Locate the cell with the specified text and output its (x, y) center coordinate. 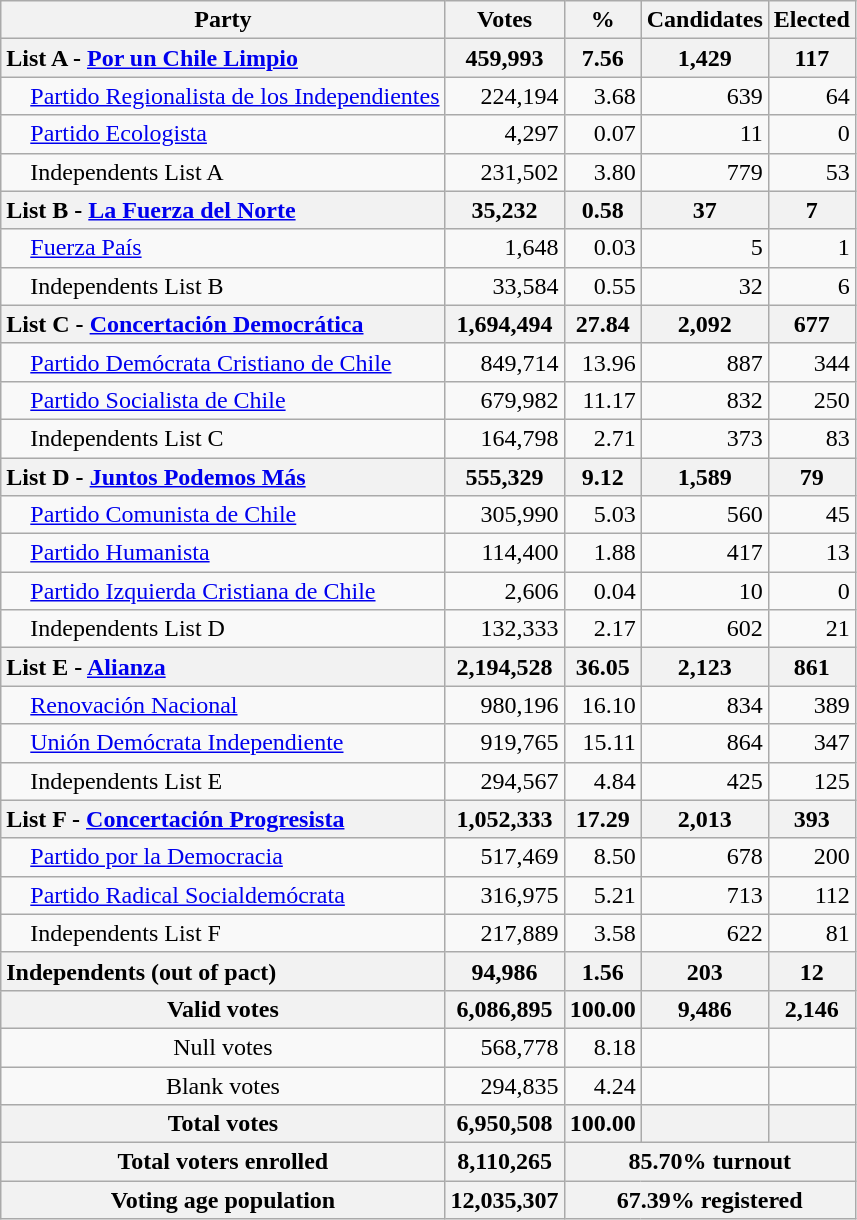
3.68 (602, 96)
79 (812, 477)
4.84 (602, 781)
779 (704, 172)
1 (812, 248)
64 (812, 96)
5 (704, 248)
36.05 (602, 667)
Valid votes (223, 1009)
32 (704, 286)
Blank votes (223, 1085)
1,589 (704, 477)
13 (812, 553)
164,798 (504, 438)
0.07 (602, 134)
Partido Socialista de Chile (223, 400)
81 (812, 933)
83 (812, 438)
12,035,307 (504, 1200)
864 (704, 743)
294,835 (504, 1085)
Independents List D (223, 629)
List E - Alianza (223, 667)
2,092 (704, 324)
1,694,494 (504, 324)
713 (704, 895)
200 (812, 857)
132,333 (504, 629)
Independents List A (223, 172)
294,567 (504, 781)
305,990 (504, 515)
4,297 (504, 134)
Partido Comunista de Chile (223, 515)
List D - Juntos Podemos Más (223, 477)
Independents List B (223, 286)
Null votes (223, 1047)
17.29 (602, 819)
425 (704, 781)
2,013 (704, 819)
678 (704, 857)
Unión Demócrata Independiente (223, 743)
Candidates (704, 20)
94,986 (504, 971)
4.24 (602, 1085)
2.71 (602, 438)
Partido Izquierda Cristiana de Chile (223, 591)
7.56 (602, 58)
45 (812, 515)
16.10 (602, 705)
Partido Demócrata Cristiano de Chile (223, 362)
832 (704, 400)
887 (704, 362)
27.84 (602, 324)
125 (812, 781)
2,146 (812, 1009)
0.03 (602, 248)
677 (812, 324)
250 (812, 400)
2,606 (504, 591)
85.70% turnout (710, 1162)
6,086,895 (504, 1009)
3.58 (602, 933)
2.17 (602, 629)
List A - Por un Chile Limpio (223, 58)
417 (704, 553)
53 (812, 172)
8.50 (602, 857)
203 (704, 971)
8,110,265 (504, 1162)
112 (812, 895)
13.96 (602, 362)
7 (812, 210)
373 (704, 438)
11.17 (602, 400)
% (602, 20)
Partido Regionalista de los Independientes (223, 96)
217,889 (504, 933)
849,714 (504, 362)
5.03 (602, 515)
8.18 (602, 1047)
117 (812, 58)
List F - Concertación Progresista (223, 819)
67.39% registered (710, 1200)
5.21 (602, 895)
List B - La Fuerza del Norte (223, 210)
3.80 (602, 172)
Partido Ecologista (223, 134)
Fuerza País (223, 248)
0.55 (602, 286)
389 (812, 705)
Votes (504, 20)
1,648 (504, 248)
12 (812, 971)
980,196 (504, 705)
1.56 (602, 971)
316,975 (504, 895)
35,232 (504, 210)
15.11 (602, 743)
602 (704, 629)
9,486 (704, 1009)
1,052,333 (504, 819)
6 (812, 286)
1,429 (704, 58)
List C - Concertación Democrática (223, 324)
11 (704, 134)
224,194 (504, 96)
Party (223, 20)
114,400 (504, 553)
2,123 (704, 667)
9.12 (602, 477)
Partido por la Democracia (223, 857)
919,765 (504, 743)
Elected (812, 20)
459,993 (504, 58)
21 (812, 629)
Independents List F (223, 933)
231,502 (504, 172)
679,982 (504, 400)
6,950,508 (504, 1124)
861 (812, 667)
622 (704, 933)
517,469 (504, 857)
555,329 (504, 477)
0.04 (602, 591)
639 (704, 96)
0.58 (602, 210)
568,778 (504, 1047)
Total votes (223, 1124)
Voting age population (223, 1200)
1.88 (602, 553)
Total voters enrolled (223, 1162)
Renovación Nacional (223, 705)
Partido Radical Socialdemócrata (223, 895)
10 (704, 591)
Partido Humanista (223, 553)
344 (812, 362)
Independents List C (223, 438)
393 (812, 819)
Independents List E (223, 781)
2,194,528 (504, 667)
37 (704, 210)
33,584 (504, 286)
560 (704, 515)
347 (812, 743)
Independents (out of pact) (223, 971)
834 (704, 705)
